Output the (x, y) coordinate of the center of the cell containing the given text.  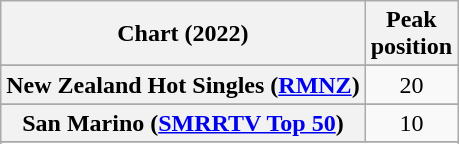
New Zealand Hot Singles (RMNZ) (183, 85)
10 (411, 123)
San Marino (SMRRTV Top 50) (183, 123)
Peakposition (411, 34)
20 (411, 85)
Chart (2022) (183, 34)
